Provide the (X, Y) coordinate of the cell's center where the given text is located.  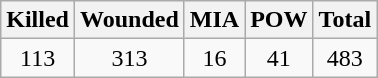
Killed (38, 20)
MIA (214, 20)
16 (214, 58)
113 (38, 58)
483 (345, 58)
Total (345, 20)
Wounded (129, 20)
POW (279, 20)
41 (279, 58)
313 (129, 58)
